Output the [X, Y] coordinate of the center of the cell containing the given text.  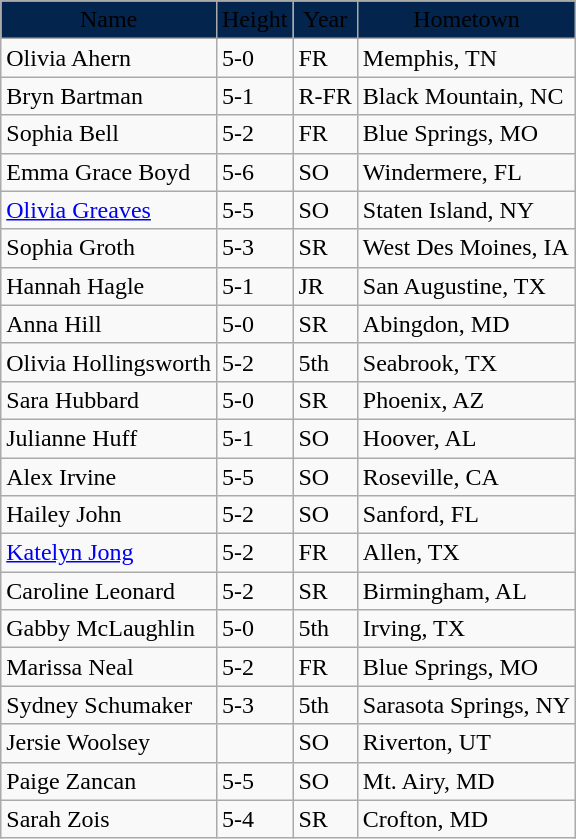
Emma Grace Boyd [109, 172]
Katelyn Jong [109, 553]
Phoenix, AZ [466, 400]
Allen, TX [466, 553]
Jersie Woolsey [109, 743]
Olivia Hollingsworth [109, 362]
Olivia Greaves [109, 210]
Sara Hubbard [109, 400]
Roseville, CA [466, 477]
San Augustine, TX [466, 286]
Seabrook, TX [466, 362]
R-FR [325, 96]
Caroline Leonard [109, 591]
Sophia Bell [109, 134]
Staten Island, NY [466, 210]
Irving, TX [466, 629]
Sarasota Springs, NY [466, 705]
Gabby McLaughlin [109, 629]
Memphis, TN [466, 58]
Year [325, 20]
Bryn Bartman [109, 96]
Birmingham, AL [466, 591]
Crofton, MD [466, 819]
West Des Moines, IA [466, 248]
Windermere, FL [466, 172]
Sophia Groth [109, 248]
Paige Zancan [109, 781]
Sarah Zois [109, 819]
Black Mountain, NC [466, 96]
5-4 [254, 819]
Mt. Airy, MD [466, 781]
Julianne Huff [109, 438]
5-6 [254, 172]
Marissa Neal [109, 667]
Alex Irvine [109, 477]
Hometown [466, 20]
Hailey John [109, 515]
Abingdon, MD [466, 324]
Hannah Hagle [109, 286]
Olivia Ahern [109, 58]
Sydney Schumaker [109, 705]
Riverton, UT [466, 743]
JR [325, 286]
Sanford, FL [466, 515]
Height [254, 20]
Hoover, AL [466, 438]
Name [109, 20]
Anna Hill [109, 324]
